Identify which cell holds the provided text, then report its (x, y) central coordinate. 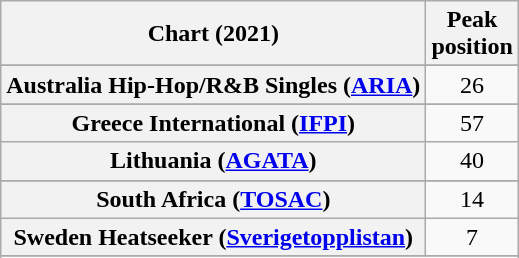
Sweden Heatseeker (Sverigetopplistan) (214, 237)
7 (472, 237)
Peakposition (472, 34)
Australia Hip-Hop/R&B Singles (ARIA) (214, 85)
Lithuania (AGATA) (214, 161)
40 (472, 161)
South Africa (TOSAC) (214, 199)
57 (472, 123)
Greece International (IFPI) (214, 123)
Chart (2021) (214, 34)
26 (472, 85)
14 (472, 199)
